Search for the cell housing the specified text and yield its (X, Y) center coordinate. 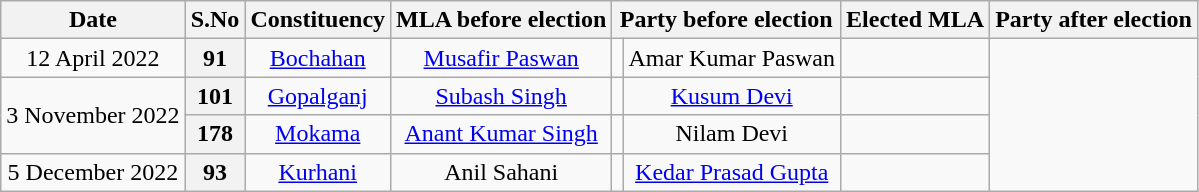
Amar Kumar Paswan (732, 58)
93 (215, 172)
Nilam Devi (732, 134)
Subash Singh (502, 96)
Party before election (726, 20)
Party after election (1094, 20)
178 (215, 134)
5 December 2022 (93, 172)
91 (215, 58)
Gopalganj (318, 96)
Kurhani (318, 172)
MLA before election (502, 20)
S.No (215, 20)
Kedar Prasad Gupta (732, 172)
101 (215, 96)
Constituency (318, 20)
Musafir Paswan (502, 58)
Kusum Devi (732, 96)
Bochahan (318, 58)
Mokama (318, 134)
Date (93, 20)
Anant Kumar Singh (502, 134)
3 November 2022 (93, 115)
Elected MLA (916, 20)
Anil Sahani (502, 172)
12 April 2022 (93, 58)
